Pinpoint the cell where the given text exists, returning its (x, y) midpoint coordinate. 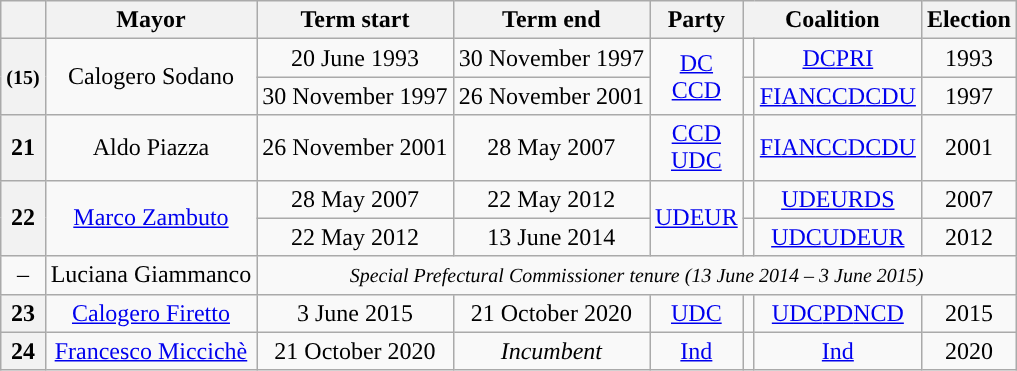
2020 (968, 351)
Election (968, 20)
UDC (697, 313)
Mayor (151, 20)
– (23, 275)
13 June 2014 (551, 237)
DCPRI (838, 58)
1997 (968, 96)
Party (697, 20)
UDEURDS (838, 199)
2012 (968, 237)
UDCUDEUR (838, 237)
2001 (968, 148)
(15) (23, 77)
Calogero Firetto (151, 313)
24 (23, 351)
2007 (968, 199)
22 (23, 218)
DCCCD (697, 77)
Calogero Sodano (151, 77)
1993 (968, 58)
UDEUR (697, 218)
Term end (551, 20)
23 (23, 313)
Marco Zambuto (151, 218)
CCDUDC (697, 148)
Aldo Piazza (151, 148)
Francesco Miccichè (151, 351)
UDCPDNCD (838, 313)
21 (23, 148)
2015 (968, 313)
Luciana Giammanco (151, 275)
Coalition (832, 20)
Special Prefectural Commissioner tenure (13 June 2014 – 3 June 2015) (637, 275)
3 June 2015 (355, 313)
Incumbent (551, 351)
Term start (355, 20)
20 June 1993 (355, 58)
